Identify which cell holds the provided text, then report its (X, Y) central coordinate. 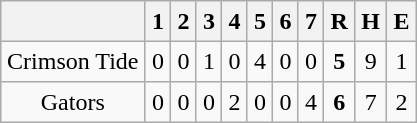
Crimson Tide (72, 61)
Gators (72, 102)
3 (209, 21)
E (402, 21)
9 (371, 61)
H (371, 21)
R (340, 21)
